Identify which cell holds the provided text, then report its [x, y] central coordinate. 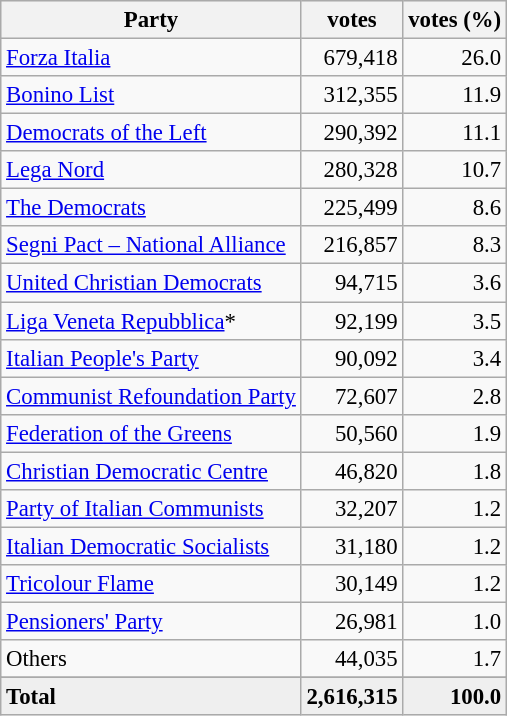
Party [151, 20]
8.6 [455, 208]
26.0 [455, 58]
90,092 [352, 358]
1.9 [455, 433]
3.4 [455, 358]
Communist Refoundation Party [151, 396]
Bonino List [151, 95]
1.0 [455, 621]
50,560 [352, 433]
11.9 [455, 95]
94,715 [352, 283]
1.8 [455, 471]
26,981 [352, 621]
216,857 [352, 245]
Liga Veneta Repubblica* [151, 321]
72,607 [352, 396]
votes [352, 20]
Tricolour Flame [151, 584]
2,616,315 [352, 697]
679,418 [352, 58]
100.0 [455, 697]
3.6 [455, 283]
11.1 [455, 133]
225,499 [352, 208]
31,180 [352, 546]
32,207 [352, 509]
30,149 [352, 584]
Lega Nord [151, 170]
1.7 [455, 659]
3.5 [455, 321]
290,392 [352, 133]
46,820 [352, 471]
Italian Democratic Socialists [151, 546]
United Christian Democrats [151, 283]
Others [151, 659]
Democrats of the Left [151, 133]
2.8 [455, 396]
Federation of the Greens [151, 433]
Segni Pact – National Alliance [151, 245]
Italian People's Party [151, 358]
Christian Democratic Centre [151, 471]
Total [151, 697]
votes (%) [455, 20]
Party of Italian Communists [151, 509]
Forza Italia [151, 58]
10.7 [455, 170]
92,199 [352, 321]
312,355 [352, 95]
44,035 [352, 659]
280,328 [352, 170]
8.3 [455, 245]
The Democrats [151, 208]
Pensioners' Party [151, 621]
